Provide the [x, y] coordinate of the cell's center where the given text is located.  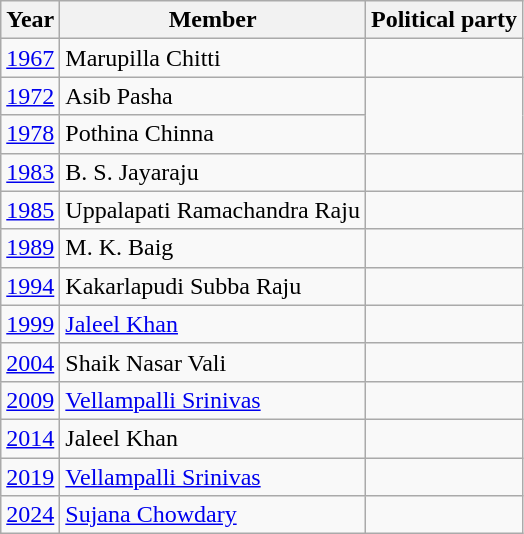
2024 [30, 515]
Marupilla Chitti [213, 58]
2009 [30, 400]
Sujana Chowdary [213, 515]
1978 [30, 134]
Shaik Nasar Vali [213, 362]
1989 [30, 248]
1994 [30, 286]
2004 [30, 362]
Political party [444, 20]
Member [213, 20]
M. K. Baig [213, 248]
2019 [30, 477]
Asib Pasha [213, 96]
Year [30, 20]
1983 [30, 172]
Pothina Chinna [213, 134]
2014 [30, 438]
1999 [30, 324]
Kakarlapudi Subba Raju [213, 286]
1972 [30, 96]
1967 [30, 58]
1985 [30, 210]
B. S. Jayaraju [213, 172]
Uppalapati Ramachandra Raju [213, 210]
